Capture the cell that displays the provided text and extract its (x, y) central coordinate. 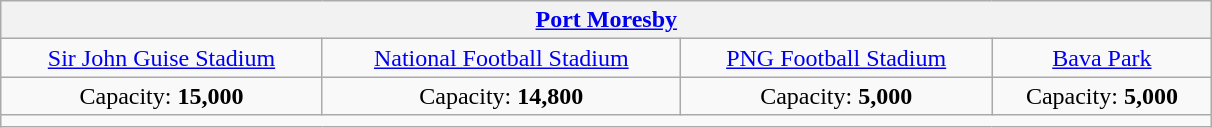
Bava Park (1102, 58)
National Football Stadium (501, 58)
PNG Football Stadium (836, 58)
Port Moresby (606, 20)
Sir John Guise Stadium (162, 58)
Capacity: 14,800 (501, 96)
Capacity: 15,000 (162, 96)
